Find where the given text appears and provide that cell's center as [X, Y] coordinate. 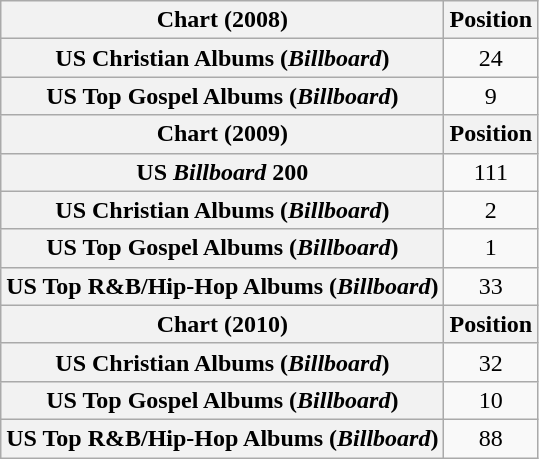
Chart (2009) [222, 134]
111 [491, 172]
10 [491, 400]
US Billboard 200 [222, 172]
24 [491, 58]
9 [491, 96]
1 [491, 248]
Chart (2008) [222, 20]
33 [491, 286]
32 [491, 362]
88 [491, 438]
2 [491, 210]
Chart (2010) [222, 324]
